Search for the cell housing the specified text and yield its [x, y] center coordinate. 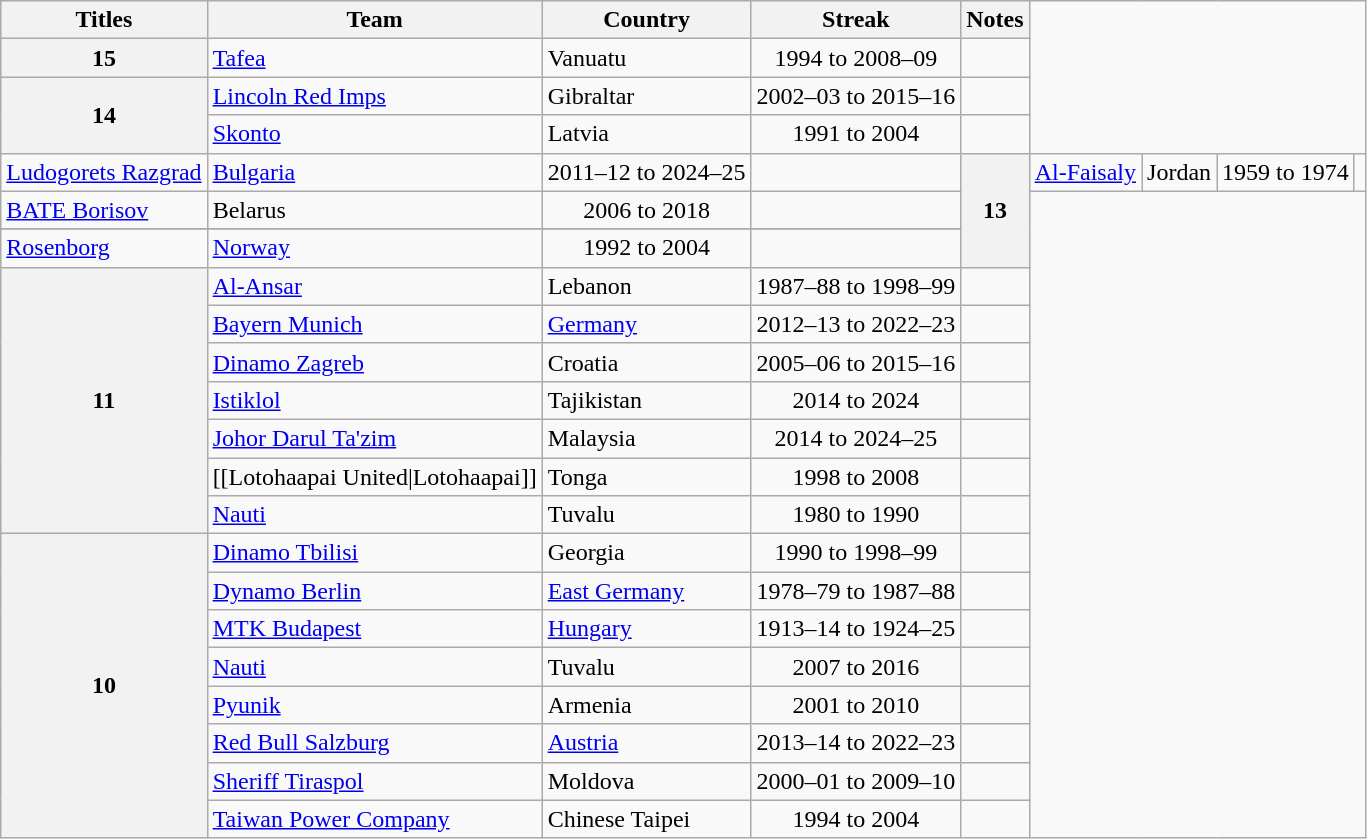
2006 to 2018 [646, 210]
Jordan [1180, 172]
2005–06 to 2015–16 [856, 362]
Country [646, 20]
2000–01 to 2009–10 [856, 781]
2014 to 2024–25 [856, 438]
13 [995, 210]
15 [104, 58]
2013–14 to 2022–23 [856, 743]
Sheriff Tiraspol [374, 781]
Red Bull Salzburg [374, 743]
[[Lotohaapai United|Lotohaapai]] [374, 477]
Malaysia [646, 438]
MTK Budapest [374, 629]
Skonto [374, 134]
Lebanon [646, 286]
Armenia [646, 705]
2002–03 to 2015–16 [856, 96]
Chinese Taipei [646, 819]
Titles [104, 20]
Streak [856, 20]
Dinamo Tbilisi [374, 553]
1992 to 2004 [646, 248]
Johor Darul Ta'zim [374, 438]
1913–14 to 1924–25 [856, 629]
Taiwan Power Company [374, 819]
BATE Borisov [104, 210]
Latvia [646, 134]
Georgia [646, 553]
Norway [374, 248]
Al-Ansar [374, 286]
Dynamo Berlin [374, 591]
Rosenborg [104, 248]
Notes [995, 20]
10 [104, 686]
1987–88 to 1998–99 [856, 286]
1994 to 2008–09 [856, 58]
Istiklol [374, 400]
2001 to 2010 [856, 705]
2014 to 2024 [856, 400]
2007 to 2016 [856, 667]
14 [104, 115]
Bayern Munich [374, 324]
Bulgaria [374, 172]
Ludogorets Razgrad [104, 172]
2011–12 to 2024–25 [646, 172]
Team [374, 20]
Gibraltar [646, 96]
Austria [646, 743]
11 [104, 400]
Tajikistan [646, 400]
Lincoln Red Imps [374, 96]
Hungary [646, 629]
Germany [646, 324]
1978–79 to 1987–88 [856, 591]
2012–13 to 2022–23 [856, 324]
Tafea [374, 58]
1959 to 1974 [1286, 172]
Moldova [646, 781]
1990 to 1998–99 [856, 553]
Pyunik [374, 705]
Al-Faisaly [1085, 172]
Tonga [646, 477]
1998 to 2008 [856, 477]
1991 to 2004 [856, 134]
Croatia [646, 362]
Dinamo Zagreb [374, 362]
Belarus [374, 210]
Vanuatu [646, 58]
1994 to 2004 [856, 819]
1980 to 1990 [856, 515]
East Germany [646, 591]
